Scan for the cell matching the given text and deliver its (x, y) coordinate at center. 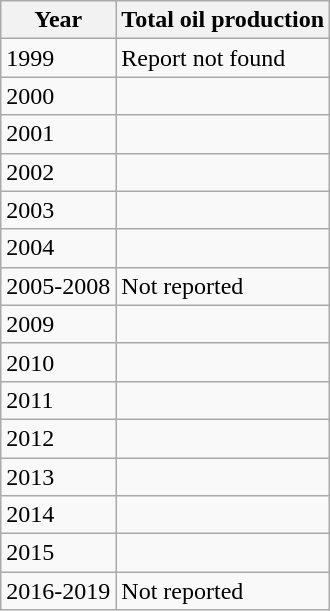
2014 (58, 515)
2003 (58, 210)
Year (58, 20)
2000 (58, 96)
2013 (58, 477)
2012 (58, 438)
1999 (58, 58)
2010 (58, 362)
2005-2008 (58, 286)
Report not found (223, 58)
2011 (58, 400)
2002 (58, 172)
2016-2019 (58, 591)
2009 (58, 324)
Total oil production (223, 20)
2004 (58, 248)
2001 (58, 134)
2015 (58, 553)
